Output the [X, Y] coordinate of the center of the cell containing the given text.  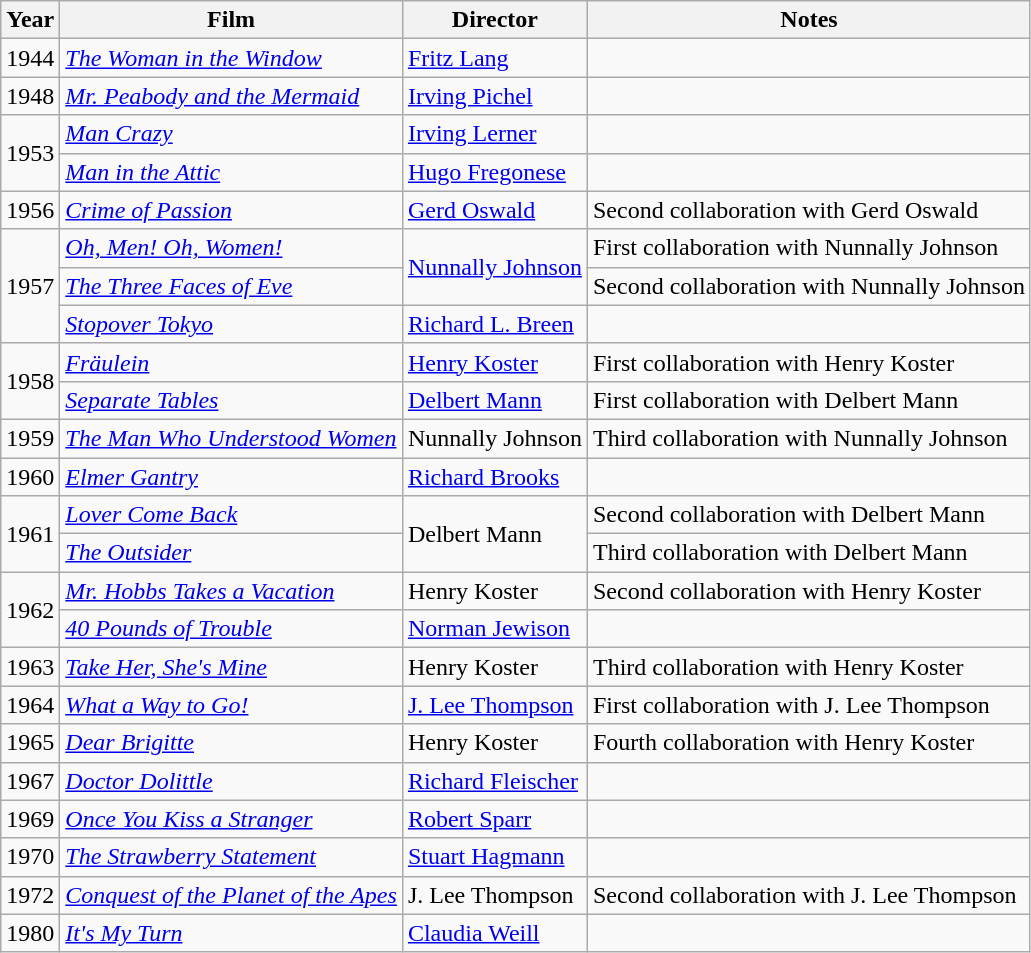
Oh, Men! Oh, Women! [232, 248]
Separate Tables [232, 400]
What a Way to Go! [232, 705]
The Woman in the Window [232, 58]
1980 [30, 933]
First collaboration with J. Lee Thompson [808, 705]
1961 [30, 534]
1962 [30, 610]
Doctor Dolittle [232, 781]
Third collaboration with Henry Koster [808, 667]
1944 [30, 58]
Irving Lerner [494, 134]
1970 [30, 857]
Elmer Gantry [232, 477]
Second collaboration with Nunnally Johnson [808, 286]
Film [232, 20]
Stopover Tokyo [232, 324]
Richard L. Breen [494, 324]
Richard Fleischer [494, 781]
1965 [30, 743]
Director [494, 20]
Once You Kiss a Stranger [232, 819]
Lover Come Back [232, 515]
First collaboration with Delbert Mann [808, 400]
Gerd Oswald [494, 210]
1972 [30, 895]
Second collaboration with J. Lee Thompson [808, 895]
Hugo Fregonese [494, 172]
Richard Brooks [494, 477]
1956 [30, 210]
Third collaboration with Delbert Mann [808, 553]
40 Pounds of Trouble [232, 629]
Claudia Weill [494, 933]
Man Crazy [232, 134]
1969 [30, 819]
Take Her, She's Mine [232, 667]
The Outsider [232, 553]
1964 [30, 705]
Mr. Peabody and the Mermaid [232, 96]
Mr. Hobbs Takes a Vacation [232, 591]
1960 [30, 477]
First collaboration with Henry Koster [808, 362]
1953 [30, 153]
Year [30, 20]
Irving Pichel [494, 96]
1958 [30, 381]
1967 [30, 781]
Second collaboration with Delbert Mann [808, 515]
Crime of Passion [232, 210]
The Strawberry Statement [232, 857]
Conquest of the Planet of the Apes [232, 895]
Fräulein [232, 362]
Fourth collaboration with Henry Koster [808, 743]
Stuart Hagmann [494, 857]
The Man Who Understood Women [232, 438]
1963 [30, 667]
The Three Faces of Eve [232, 286]
It's My Turn [232, 933]
First collaboration with Nunnally Johnson [808, 248]
1948 [30, 96]
Norman Jewison [494, 629]
Robert Sparr [494, 819]
Second collaboration with Gerd Oswald [808, 210]
Dear Brigitte [232, 743]
1957 [30, 286]
Notes [808, 20]
1959 [30, 438]
Third collaboration with Nunnally Johnson [808, 438]
Fritz Lang [494, 58]
Man in the Attic [232, 172]
Second collaboration with Henry Koster [808, 591]
